Search for the cell housing the specified text and yield its (x, y) center coordinate. 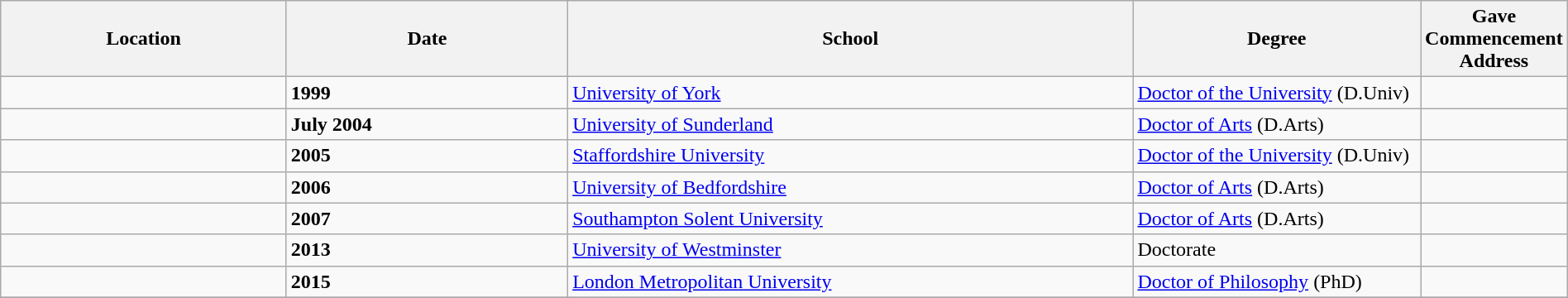
Date (427, 39)
University of Sunderland (850, 124)
Location (144, 39)
University of York (850, 93)
Doctor of Philosophy (PhD) (1277, 281)
University of Bedfordshire (850, 187)
School (850, 39)
Degree (1277, 39)
2007 (427, 219)
2015 (427, 281)
University of Westminster (850, 250)
Staffordshire University (850, 156)
2006 (427, 187)
London Metropolitan University (850, 281)
2013 (427, 250)
Southampton Solent University (850, 219)
July 2004 (427, 124)
2005 (427, 156)
Gave Commencement Address (1494, 39)
1999 (427, 93)
Doctorate (1277, 250)
